Capture the cell that displays the provided text and extract its (x, y) central coordinate. 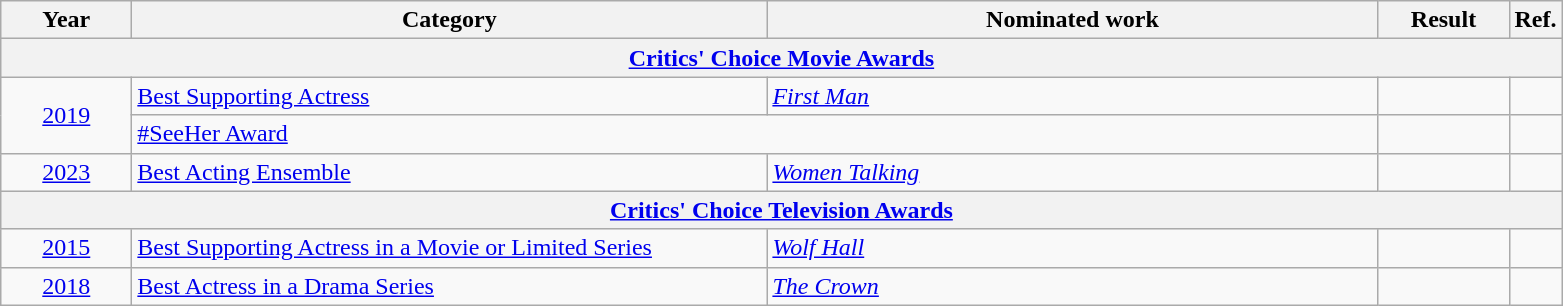
Year (66, 20)
Critics' Choice Television Awards (782, 210)
Result (1444, 20)
Best Supporting Actress in a Movie or Limited Series (450, 248)
Nominated work (1072, 20)
Best Acting Ensemble (450, 172)
2019 (66, 115)
The Crown (1072, 286)
Category (450, 20)
2023 (66, 172)
#SeeHer Award (755, 134)
Wolf Hall (1072, 248)
Best Supporting Actress (450, 96)
Ref. (1536, 20)
Best Actress in a Drama Series (450, 286)
Women Talking (1072, 172)
First Man (1072, 96)
2018 (66, 286)
2015 (66, 248)
Critics' Choice Movie Awards (782, 58)
